Scan for the cell matching the given text and deliver its [X, Y] coordinate at center. 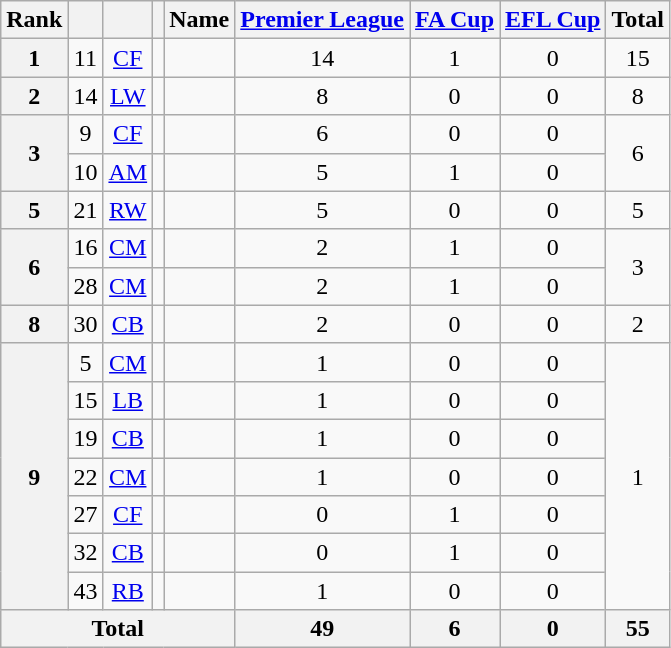
43 [86, 591]
21 [86, 210]
LB [128, 400]
Premier League [322, 20]
Rank [34, 20]
FA Cup [455, 20]
RW [128, 210]
22 [86, 477]
55 [638, 629]
30 [86, 324]
RB [128, 591]
EFL Cup [553, 20]
10 [86, 172]
49 [322, 629]
32 [86, 553]
28 [86, 286]
27 [86, 515]
Name [200, 20]
16 [86, 248]
11 [86, 58]
LW [128, 96]
19 [86, 438]
AM [128, 172]
